Return (x, y) of the center of cell containing provided text 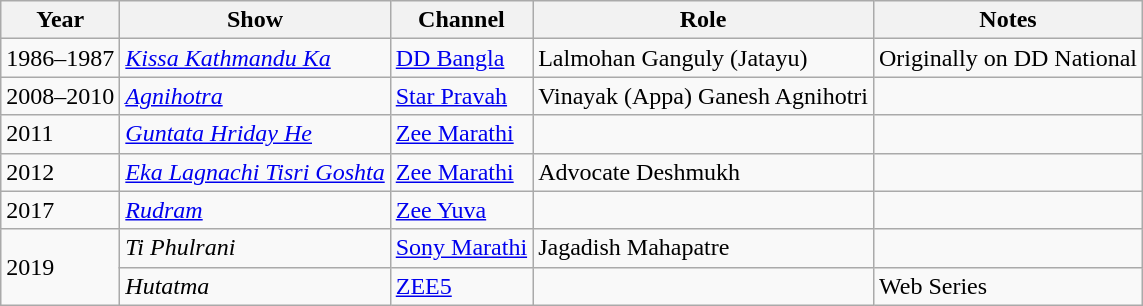
Zee Yuva (461, 210)
Show (255, 20)
DD Bangla (461, 58)
Web Series (1008, 286)
Kissa Kathmandu Ka (255, 58)
Guntata Hriday He (255, 134)
Rudram (255, 210)
Vinayak (Appa) Ganesh Agnihotri (704, 96)
1986–1987 (60, 58)
Ti Phulrani (255, 248)
Lalmohan Ganguly (Jatayu) (704, 58)
2012 (60, 172)
Sony Marathi (461, 248)
Channel (461, 20)
ZEE5 (461, 286)
Advocate Deshmukh (704, 172)
Year (60, 20)
2008–2010 (60, 96)
Hutatma (255, 286)
Agnihotra (255, 96)
Star Pravah (461, 96)
Jagadish Mahapatre (704, 248)
2019 (60, 267)
Notes (1008, 20)
Role (704, 20)
Originally on DD National (1008, 58)
2017 (60, 210)
Eka Lagnachi Tisri Goshta (255, 172)
2011 (60, 134)
